Locate the cell with the specified text and output its (x, y) center coordinate. 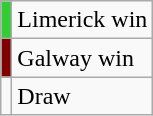
Limerick win (82, 20)
Galway win (82, 58)
Draw (82, 96)
